Find where the given text appears and provide that cell's center as (X, Y) coordinate. 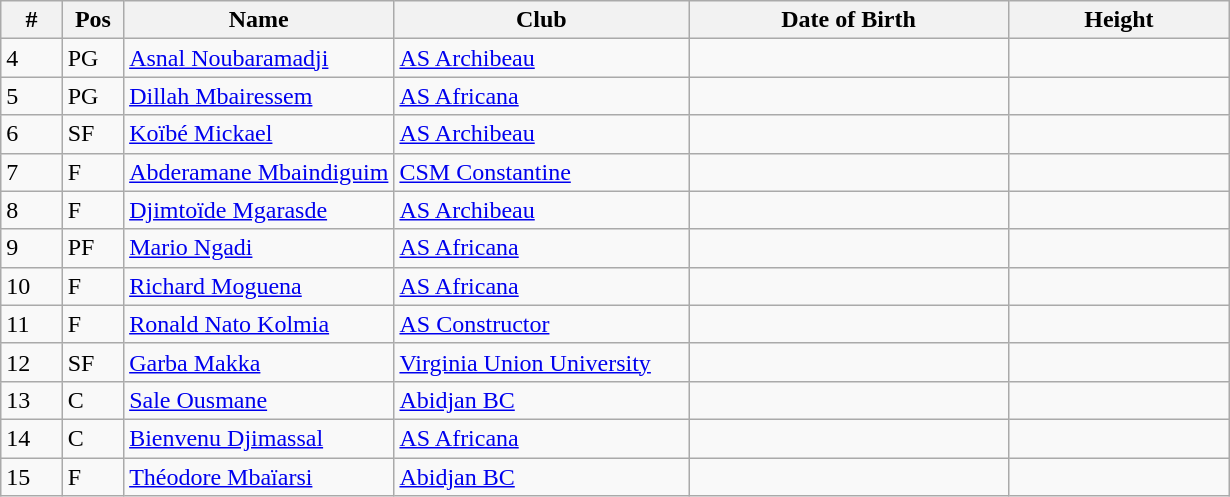
CSM Constantine (542, 172)
Ronald Nato Kolmia (259, 324)
AS Constructor (542, 324)
10 (32, 286)
8 (32, 210)
15 (32, 477)
Richard Moguena (259, 286)
Garba Makka (259, 362)
4 (32, 58)
5 (32, 96)
Name (259, 20)
Date of Birth (848, 20)
Djimtoïde Mgarasde (259, 210)
Height (1118, 20)
Théodore Mbaïarsi (259, 477)
Dillah Mbairessem (259, 96)
Abderamane Mbaindiguim (259, 172)
Asnal Noubaramadji (259, 58)
Virginia Union University (542, 362)
6 (32, 134)
PF (92, 248)
14 (32, 438)
9 (32, 248)
13 (32, 400)
Club (542, 20)
Koïbé Mickael (259, 134)
Mario Ngadi (259, 248)
7 (32, 172)
Pos (92, 20)
# (32, 20)
Bienvenu Djimassal (259, 438)
11 (32, 324)
12 (32, 362)
Sale Ousmane (259, 400)
